Locate the cell with the specified text and output its [X, Y] center coordinate. 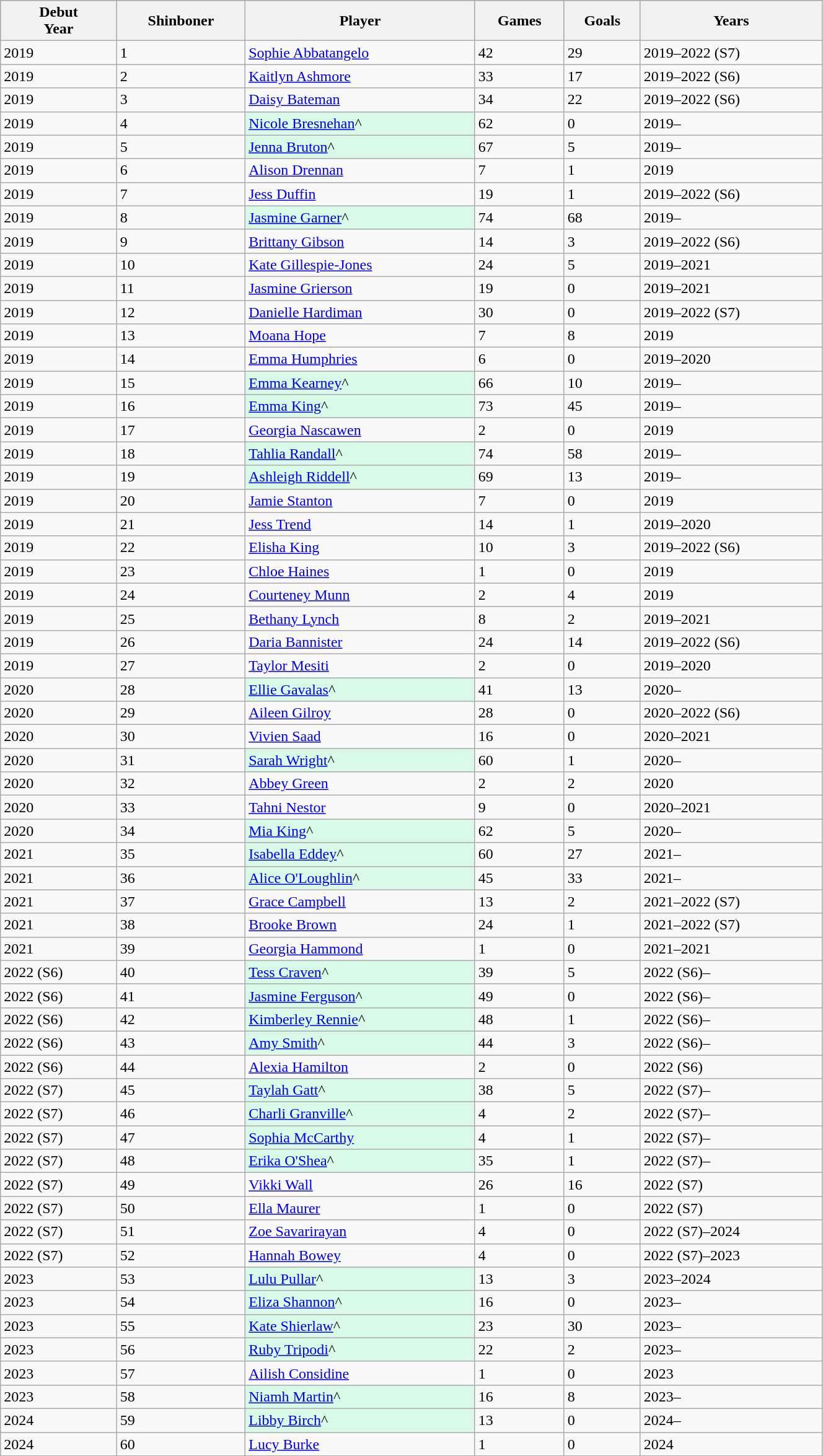
Courteney Munn [361, 595]
Chloe Haines [361, 571]
Alice O'Loughlin^ [361, 878]
Eliza Shannon^ [361, 1302]
Amy Smith^ [361, 1043]
2022 (S7)–2024 [731, 1232]
Elisha King [361, 548]
Hannah Bowey [361, 1255]
Jamie Stanton [361, 501]
51 [181, 1232]
Daisy Bateman [361, 100]
66 [519, 383]
Mia King^ [361, 831]
32 [181, 784]
31 [181, 760]
DebutYear [58, 21]
Kaitlyn Ashmore [361, 76]
Emma King^ [361, 406]
Kate Shierlaw^ [361, 1326]
Georgia Hammond [361, 949]
Tahni Nestor [361, 807]
47 [181, 1138]
Jess Duffin [361, 194]
Jasmine Grierson [361, 288]
Ailish Considine [361, 1373]
Daria Bannister [361, 642]
11 [181, 288]
Danielle Hardiman [361, 312]
Charli Granville^ [361, 1114]
Jess Trend [361, 524]
Isabella Eddey^ [361, 854]
Jasmine Ferguson^ [361, 996]
12 [181, 312]
Emma Kearney^ [361, 383]
2023–2024 [731, 1279]
40 [181, 972]
Vivien Saad [361, 737]
50 [181, 1208]
Libby Birch^ [361, 1420]
53 [181, 1279]
21 [181, 524]
Sarah Wright^ [361, 760]
68 [602, 217]
2020–2022 (S6) [731, 713]
2021–2021 [731, 949]
Erika O'Shea^ [361, 1161]
Abbey Green [361, 784]
Brooke Brown [361, 925]
52 [181, 1255]
Games [519, 21]
43 [181, 1043]
18 [181, 454]
Sophie Abbatangelo [361, 53]
Brittany Gibson [361, 241]
Alexia Hamilton [361, 1066]
Ruby Tripodi^ [361, 1349]
Taylor Mesiti [361, 665]
Niamh Martin^ [361, 1397]
Alison Drennan [361, 170]
Lucy Burke [361, 1444]
Ashleigh Riddell^ [361, 477]
Lulu Pullar^ [361, 1279]
2022 (S7)–2023 [731, 1255]
Grace Campbell [361, 901]
Aileen Gilroy [361, 713]
Shinboner [181, 21]
Player [361, 21]
73 [519, 406]
Ella Maurer [361, 1208]
Bethany Lynch [361, 618]
Jasmine Garner^ [361, 217]
Ellie Gavalas^ [361, 690]
54 [181, 1302]
Kate Gillespie-Jones [361, 265]
Taylah Gatt^ [361, 1090]
Goals [602, 21]
37 [181, 901]
Jenna Bruton^ [361, 147]
Georgia Nascawen [361, 430]
Sophia McCarthy [361, 1138]
20 [181, 501]
Years [731, 21]
Tess Craven^ [361, 972]
Nicole Bresnehan^ [361, 123]
Tahlia Randall^ [361, 454]
Vikki Wall [361, 1185]
56 [181, 1349]
69 [519, 477]
Zoe Savarirayan [361, 1232]
Kimberley Rennie^ [361, 1019]
57 [181, 1373]
36 [181, 878]
59 [181, 1420]
15 [181, 383]
25 [181, 618]
46 [181, 1114]
Emma Humphries [361, 359]
55 [181, 1326]
Moana Hope [361, 336]
67 [519, 147]
2024– [731, 1420]
